Return [x, y] of the center of cell containing provided text 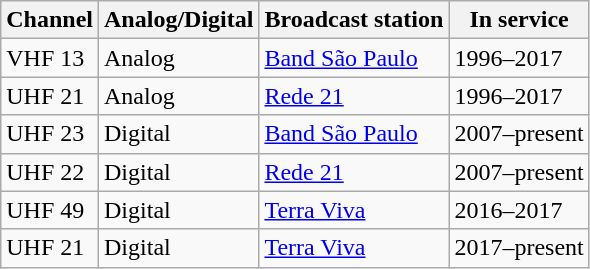
UHF 23 [50, 134]
Channel [50, 20]
2016–2017 [519, 210]
2017–present [519, 248]
Broadcast station [354, 20]
UHF 22 [50, 172]
UHF 49 [50, 210]
In service [519, 20]
Analog/Digital [179, 20]
VHF 13 [50, 58]
